Pinpoint the cell where the given text exists, returning its [x, y] midpoint coordinate. 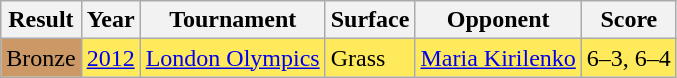
6–3, 6–4 [628, 58]
Opponent [498, 20]
Score [628, 20]
Result [41, 20]
Bronze [41, 58]
Tournament [232, 20]
London Olympics [232, 58]
Maria Kirilenko [498, 58]
Year [110, 20]
Surface [370, 20]
Grass [370, 58]
2012 [110, 58]
